Identify which cell holds the provided text, then report its [x, y] central coordinate. 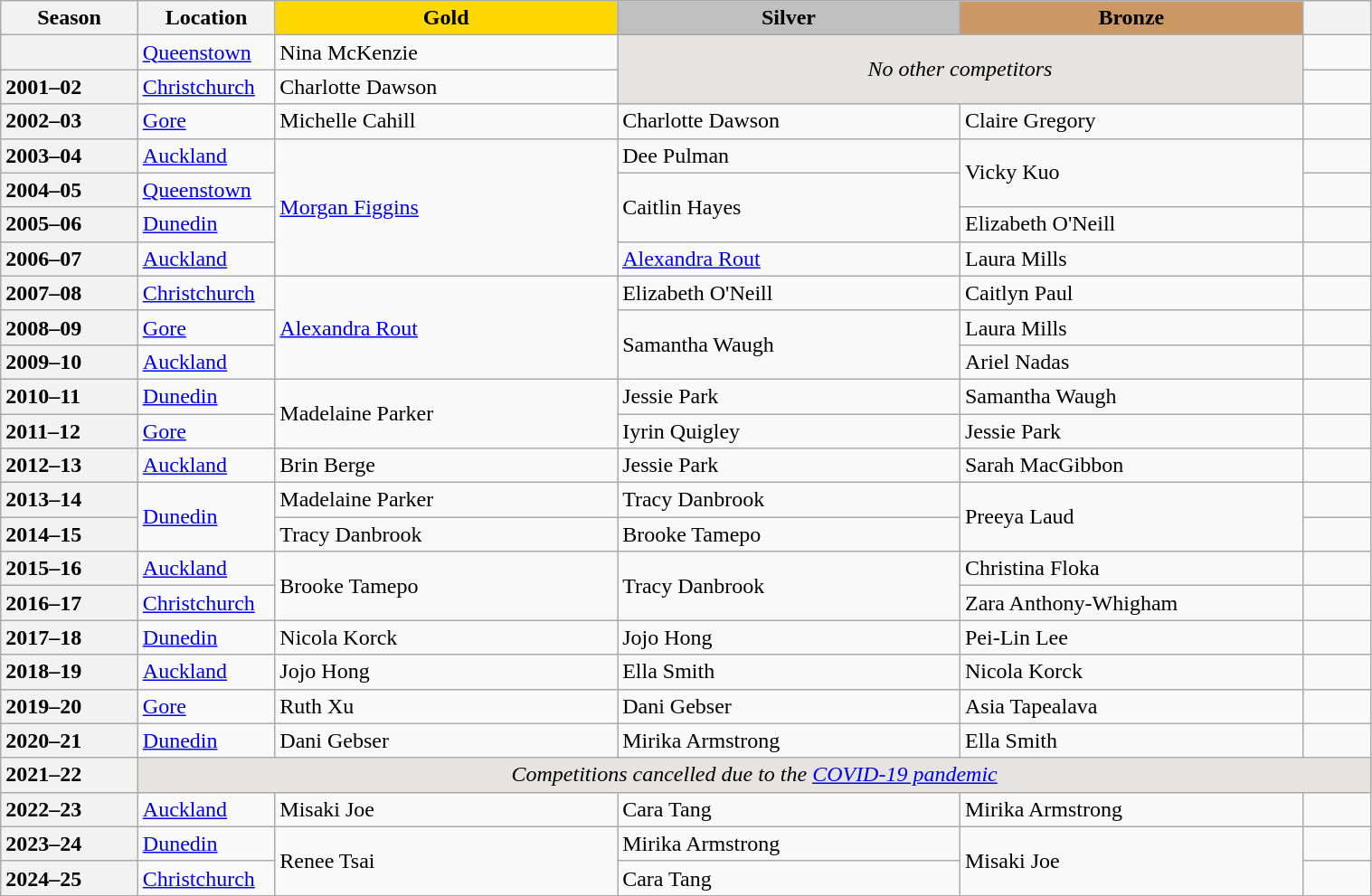
2009–10 [70, 362]
2022–23 [70, 809]
2018–19 [70, 672]
Gold [447, 18]
2024–25 [70, 878]
Caitlyn Paul [1131, 293]
2023–24 [70, 844]
2003–04 [70, 156]
Asia Tapealava [1131, 706]
Claire Gregory [1131, 121]
2013–14 [70, 500]
Ruth Xu [447, 706]
Dee Pulman [789, 156]
Pei-Lin Lee [1131, 637]
Christina Floka [1131, 569]
2014–15 [70, 534]
Ariel Nadas [1131, 362]
2019–20 [70, 706]
Competitions cancelled due to the COVID-19 pandemic [754, 775]
2002–03 [70, 121]
2012–13 [70, 466]
2005–06 [70, 224]
Renee Tsai [447, 861]
Nina McKenzie [447, 52]
Silver [789, 18]
Morgan Figgins [447, 207]
2008–09 [70, 327]
2001–02 [70, 87]
Bronze [1131, 18]
2016–17 [70, 603]
2011–12 [70, 431]
2006–07 [70, 259]
Caitlin Hayes [789, 207]
2015–16 [70, 569]
2004–05 [70, 190]
Brin Berge [447, 466]
2017–18 [70, 637]
Vicky Kuo [1131, 173]
Michelle Cahill [447, 121]
Sarah MacGibbon [1131, 466]
Iyrin Quigley [789, 431]
2021–22 [70, 775]
2010–11 [70, 396]
No other competitors [960, 70]
Season [70, 18]
2007–08 [70, 293]
Location [206, 18]
2020–21 [70, 740]
Preeya Laud [1131, 517]
Zara Anthony-Whigham [1131, 603]
